Return the (x, y) coordinate for the center point of the cell that contains the specified text.  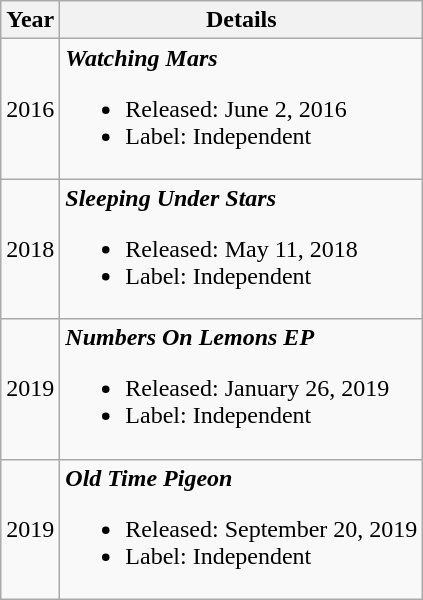
Year (30, 20)
2018 (30, 249)
Details (242, 20)
Old Time PigeonReleased: September 20, 2019Label: Independent (242, 529)
Numbers On Lemons EPReleased: January 26, 2019Label: Independent (242, 389)
2016 (30, 109)
Sleeping Under StarsReleased: May 11, 2018Label: Independent (242, 249)
Watching MarsReleased: June 2, 2016Label: Independent (242, 109)
